Find where the given text appears and provide that cell's center as [x, y] coordinate. 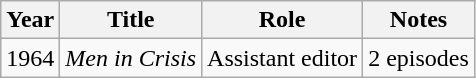
Title [131, 20]
Assistant editor [282, 58]
2 episodes [419, 58]
Role [282, 20]
1964 [30, 58]
Notes [419, 20]
Men in Crisis [131, 58]
Year [30, 20]
